Detect which cell encompasses the target text, then output its (X, Y) center coordinate. 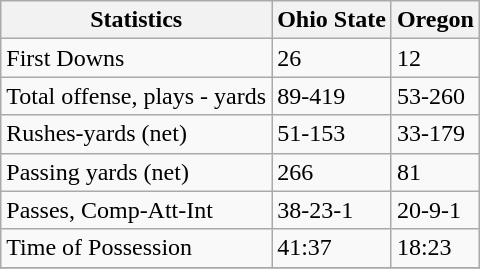
Statistics (136, 20)
Passes, Comp-Att-Int (136, 210)
Time of Possession (136, 248)
53-260 (435, 96)
18:23 (435, 248)
Total offense, plays - yards (136, 96)
Ohio State (332, 20)
41:37 (332, 248)
51-153 (332, 134)
First Downs (136, 58)
Passing yards (net) (136, 172)
20-9-1 (435, 210)
81 (435, 172)
33-179 (435, 134)
89-419 (332, 96)
26 (332, 58)
266 (332, 172)
38-23-1 (332, 210)
Rushes-yards (net) (136, 134)
Oregon (435, 20)
12 (435, 58)
